Search for the cell housing the specified text and yield its (X, Y) center coordinate. 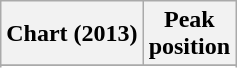
Peakposition (189, 34)
Chart (2013) (72, 34)
